Detect which cell encompasses the target text, then output its (x, y) center coordinate. 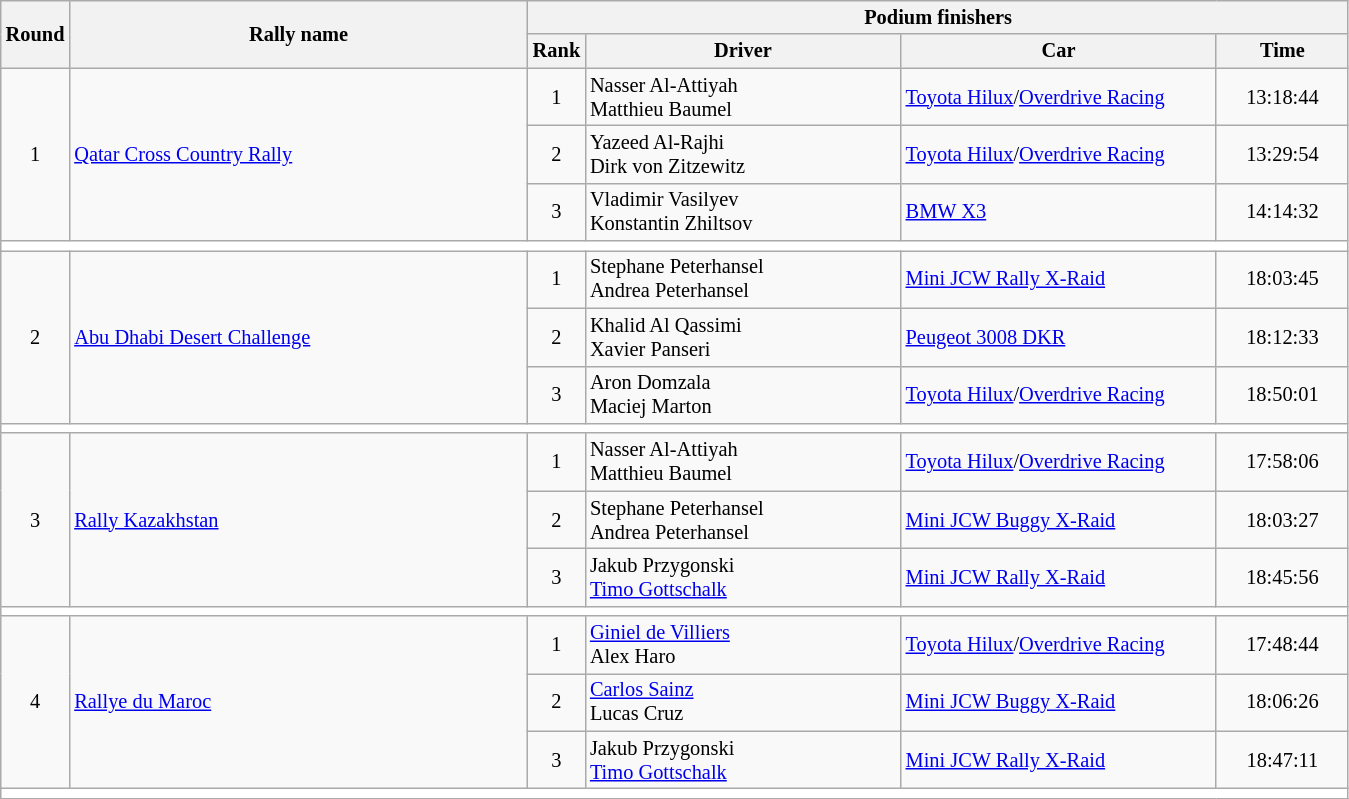
BMW X3 (1059, 212)
18:50:01 (1282, 395)
18:45:56 (1282, 577)
Aron Domzala Maciej Marton (743, 395)
4 (36, 702)
Driver (743, 51)
Rally Kazakhstan (298, 520)
18:12:33 (1282, 337)
18:03:27 (1282, 520)
14:14:32 (1282, 212)
18:06:26 (1282, 702)
17:58:06 (1282, 462)
Podium finishers (938, 17)
Rank (556, 51)
18:03:45 (1282, 279)
Round (36, 34)
Rally name (298, 34)
Carlos Sainz Lucas Cruz (743, 702)
Khalid Al Qassimi Xavier Panseri (743, 337)
13:29:54 (1282, 154)
Peugeot 3008 DKR (1059, 337)
Giniel de Villiers Alex Haro (743, 645)
Yazeed Al-Rajhi Dirk von Zitzewitz (743, 154)
Abu Dhabi Desert Challenge (298, 336)
Car (1059, 51)
Time (1282, 51)
18:47:11 (1282, 760)
13:18:44 (1282, 97)
Vladimir Vasilyev Konstantin Zhiltsov (743, 212)
17:48:44 (1282, 645)
Qatar Cross Country Rally (298, 154)
Rallye du Maroc (298, 702)
